Pinpoint the cell where the given text exists, returning its [x, y] midpoint coordinate. 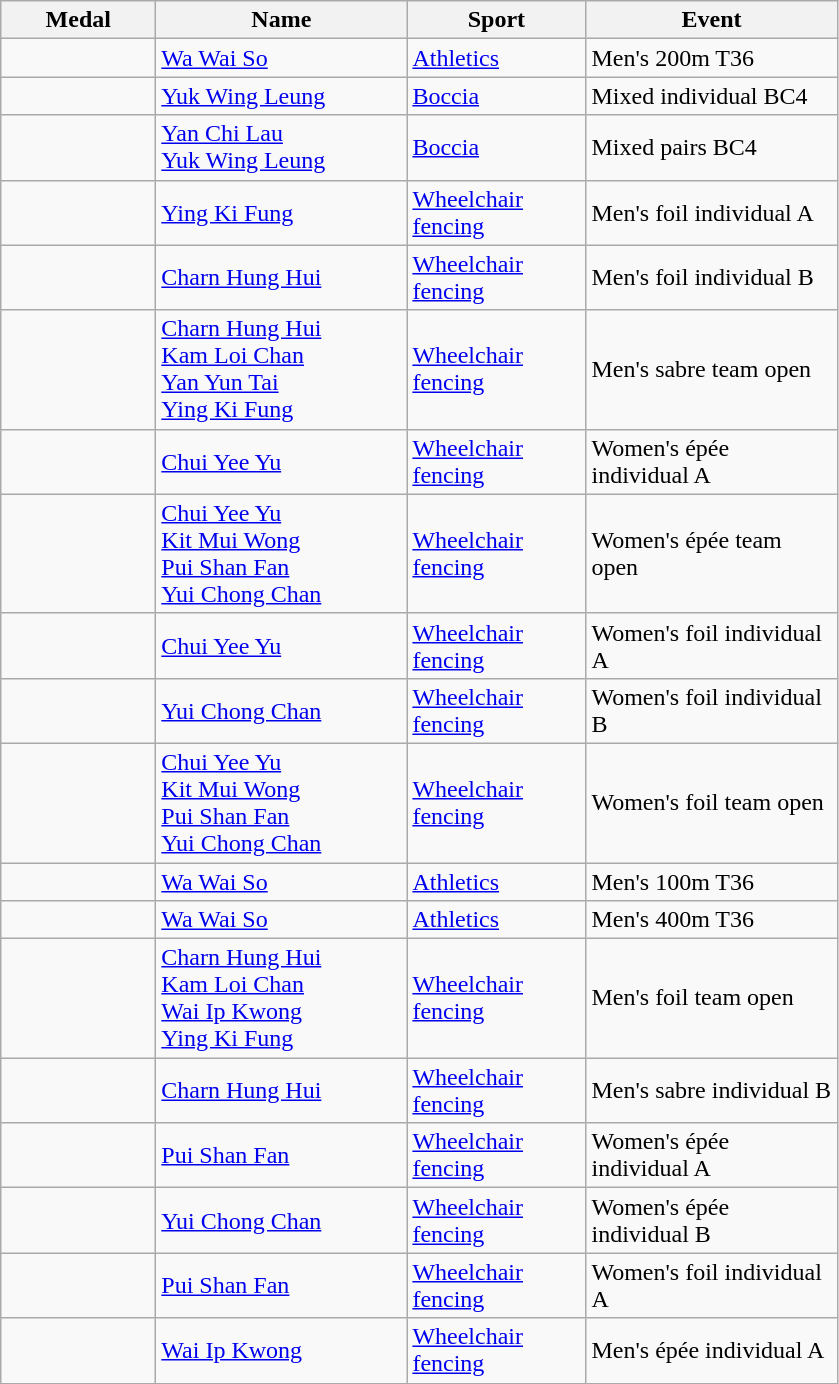
Yan Chi Lau Yuk Wing Leung [282, 148]
Men's 200m T36 [712, 58]
Men's sabre team open [712, 370]
Name [282, 20]
Women's épée team open [712, 554]
Men's 400m T36 [712, 920]
Women's épée individual B [712, 1220]
Mixed individual BC4 [712, 96]
Event [712, 20]
Men's sabre individual B [712, 1090]
Women's foil team open [712, 802]
Ying Ki Fung [282, 212]
Men's foil team open [712, 998]
Charn Hung Hui Kam Loi Chan Wai Ip Kwong Ying Ki Fung [282, 998]
Medal [78, 20]
Yuk Wing Leung [282, 96]
Men's foil individual B [712, 278]
Men's 100m T36 [712, 881]
Sport [496, 20]
Mixed pairs BC4 [712, 148]
Wai Ip Kwong [282, 1350]
Women's foil individual B [712, 710]
Men's foil individual A [712, 212]
Men's épée individual A [712, 1350]
Charn Hung Hui Kam Loi Chan Yan Yun Tai Ying Ki Fung [282, 370]
